Determine the [x, y] coordinate at the center of the cell enclosing the given text.  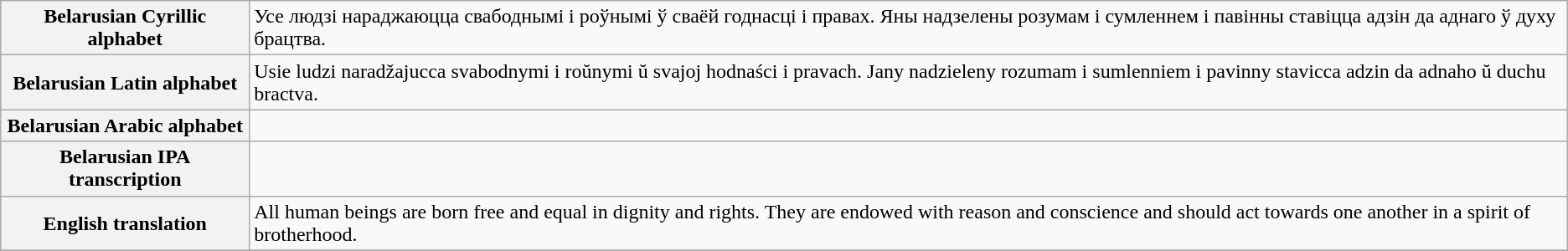
Belarusian Arabic alphabet [126, 125]
Belarusian IPA transcription [126, 169]
English translation [126, 223]
Belarusian Latin alphabet [126, 82]
Belarusian Cyrillic alphabet [126, 28]
